From the cell containing the given text, extract its center point as [x, y] coordinate. 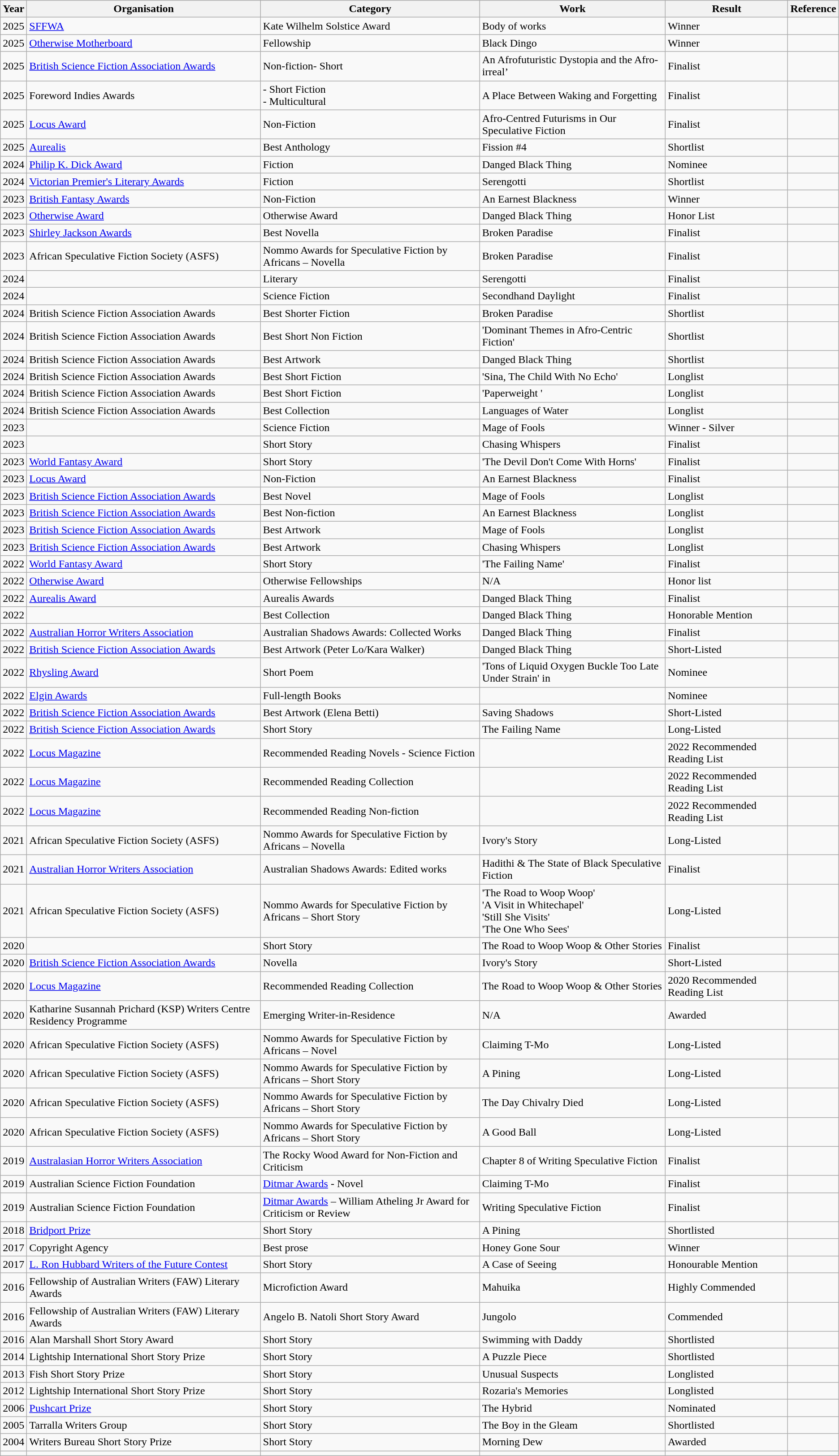
A Good Ball [572, 1132]
The Boy in the Gleam [572, 1425]
Best Anthology [370, 147]
2006 [13, 1408]
Non-fiction- Short [370, 66]
Body of works [572, 26]
Aurealis Awards [370, 598]
Result [727, 9]
'The Failing Name' [572, 564]
Commended [727, 1317]
'The Devil Don't Come With Horns' [572, 462]
Australian Shadows Awards: Collected Works [370, 632]
Philip K. Dick Award [144, 164]
Honorable Mention [727, 615]
Australian Shadows Awards: Edited works [370, 869]
Elgin Awards [144, 696]
Honor list [727, 581]
Honourable Mention [727, 1264]
Nominated [727, 1408]
Shirley Jackson Awards [144, 233]
A Case of Seeing [572, 1264]
Nommo Awards for Speculative Fiction by Africans – Novel [370, 1044]
'Sina, The Child With No Echo' [572, 376]
Fellowship [370, 43]
Best prose [370, 1247]
Best Artwork (Peter Lo/Kara Walker) [370, 649]
Honey Gone Sour [572, 1247]
'Tons of Liquid Oxygen Buckle Too Late Under Strain' in [572, 672]
The Day Chivalry Died [572, 1102]
Bridport Prize [144, 1230]
Tarralla Writers Group [144, 1425]
SFFWA [144, 26]
- Short Fiction- Multicultural [370, 95]
The Hybrid [572, 1408]
Rhysling Award [144, 672]
Fission #4 [572, 147]
Secondhand Daylight [572, 296]
Ditmar Awards – William Atheling Jr Award for Criticism or Review [370, 1207]
Victorian Premier's Literary Awards [144, 181]
Organisation [144, 9]
Best Novella [370, 233]
Short Poem [370, 672]
2020 Recommended Reading List [727, 986]
Best Short Non Fiction [370, 336]
Work [572, 9]
2018 [13, 1230]
'The Road to Woop Woop''A Visit in Whitechapel''Still She Visits''The One Who Sees' [572, 911]
Hadithi & The State of Black Speculative Fiction [572, 869]
'Paperweight ' [572, 393]
Year [13, 9]
L. Ron Hubbard Writers of the Future Contest [144, 1264]
Category [370, 9]
Unusual Suspects [572, 1374]
Mahuika [572, 1287]
'Dominant Themes in Afro-Centric Fiction' [572, 336]
British Fantasy Awards [144, 199]
Best Shorter Fiction [370, 313]
Writing Speculative Fiction [572, 1207]
Black Dingo [572, 43]
2004 [13, 1442]
Best Novel [370, 496]
Best Non-fiction [370, 513]
Languages of Water [572, 410]
Recommended Reading Non-fiction [370, 811]
The Rocky Wood Award for Non-Fiction and Criticism [370, 1161]
Otherwise Fellowships [370, 581]
Copyright Agency [144, 1247]
2013 [13, 1374]
Otherwise Motherboard [144, 43]
Foreword Indies Awards [144, 95]
Writers Bureau Short Story Prize [144, 1442]
Novella [370, 963]
Jungolo [572, 1317]
Reference [813, 9]
2005 [13, 1425]
Chapter 8 of Writing Speculative Fiction [572, 1161]
Emerging Writer-in-Residence [370, 1015]
Aurealis Award [144, 598]
The Failing Name [572, 730]
Saving Shadows [572, 713]
Fish Short Story Prize [144, 1374]
Microfiction Award [370, 1287]
Afro-Centred Futurisms in Our Speculative Fiction [572, 125]
Best Artwork (Elena Betti) [370, 713]
Rozaria's Memories [572, 1391]
Swimming with Daddy [572, 1340]
Angelo B. Natoli Short Story Award [370, 1317]
2014 [13, 1357]
Literary [370, 279]
Full-length Books [370, 696]
Katharine Susannah Prichard (KSP) Writers Centre Residency Programme [144, 1015]
A Puzzle Piece [572, 1357]
Aurealis [144, 147]
Highly Commended [727, 1287]
A Place Between Waking and Forgetting [572, 95]
Winner - Silver [727, 428]
Alan Marshall Short Story Award [144, 1340]
Ditmar Awards - Novel [370, 1184]
Recommended Reading Novels - Science Fiction [370, 753]
2012 [13, 1391]
Australasian Horror Writers Association [144, 1161]
Honor List [727, 216]
Morning Dew [572, 1442]
Pushcart Prize [144, 1408]
An Afrofuturistic Dystopia and the Afro-irreal’ [572, 66]
Kate Wilhelm Solstice Award [370, 26]
